From the cell containing the given text, extract its center point as (X, Y) coordinate. 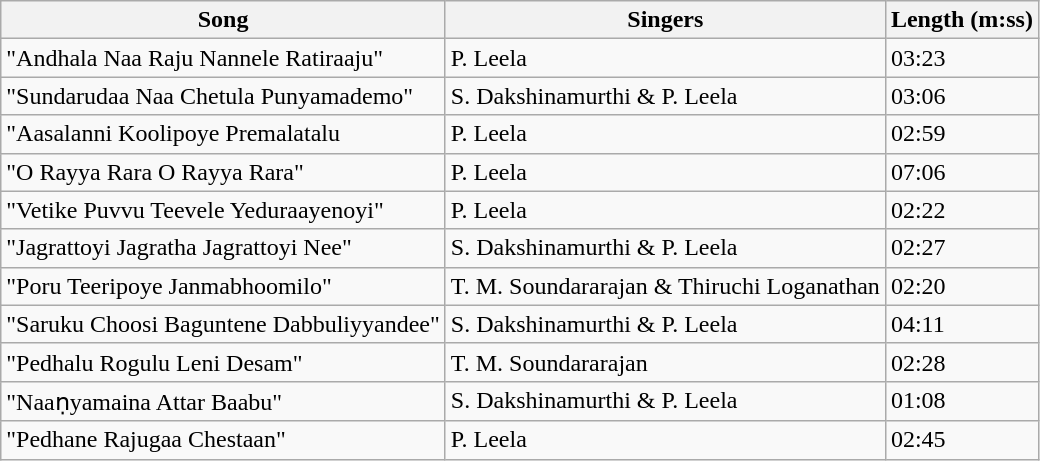
"Vetike Puvvu Teevele Yeduraayenoyi" (224, 210)
"O Rayya Rara O Rayya Rara" (224, 172)
"Sundarudaa Naa Chetula Punyamademo" (224, 96)
Singers (665, 20)
Song (224, 20)
03:23 (962, 58)
03:06 (962, 96)
07:06 (962, 172)
02:22 (962, 210)
"Andhala Naa Raju Nannele Ratiraaju" (224, 58)
02:28 (962, 362)
01:08 (962, 401)
02:20 (962, 286)
"Pedhalu Rogulu Leni Desam" (224, 362)
T. M. Soundararajan & Thiruchi Loganathan (665, 286)
T. M. Soundararajan (665, 362)
Length (m:ss) (962, 20)
"Saruku Choosi Baguntene Dabbuliyyandee" (224, 324)
02:27 (962, 248)
"Naaṇyamaina Attar Baabu" (224, 401)
"Pedhane Rajugaa Chestaan" (224, 440)
"Jagrattoyi Jagratha Jagrattoyi Nee" (224, 248)
"Aasalanni Koolipoye Premalatalu (224, 134)
04:11 (962, 324)
02:59 (962, 134)
"Poru Teeripoye Janmabhoomilo" (224, 286)
02:45 (962, 440)
